Search for the cell housing the specified text and yield its (X, Y) center coordinate. 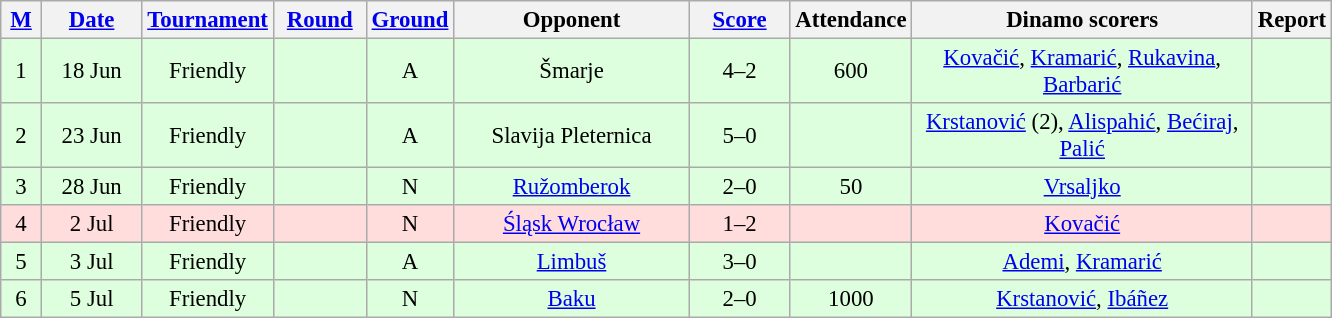
Date (92, 20)
1 (22, 72)
Slavija Pleternica (572, 136)
5 Jul (92, 299)
M (22, 20)
Ademi, Kramarić (1082, 262)
50 (851, 187)
Vrsaljko (1082, 187)
Krstanović, Ibáñez (1082, 299)
Attendance (851, 20)
4–2 (740, 72)
3 Jul (92, 262)
Opponent (572, 20)
1000 (851, 299)
Score (740, 20)
600 (851, 72)
28 Jun (92, 187)
23 Jun (92, 136)
Ground (410, 20)
18 Jun (92, 72)
Limbuš (572, 262)
3 (22, 187)
Tournament (208, 20)
6 (22, 299)
1–2 (740, 224)
2 Jul (92, 224)
Kovačić (1082, 224)
Report (1292, 20)
3–0 (740, 262)
Baku (572, 299)
5 (22, 262)
4 (22, 224)
Dinamo scorers (1082, 20)
5–0 (740, 136)
Kovačić, Kramarić, Rukavina, Barbarić (1082, 72)
Round (320, 20)
Krstanović (2), Alispahić, Bećiraj, Palić (1082, 136)
Śląsk Wrocław (572, 224)
Šmarje (572, 72)
Ružomberok (572, 187)
2 (22, 136)
